Search for the cell housing the specified text and yield its [X, Y] center coordinate. 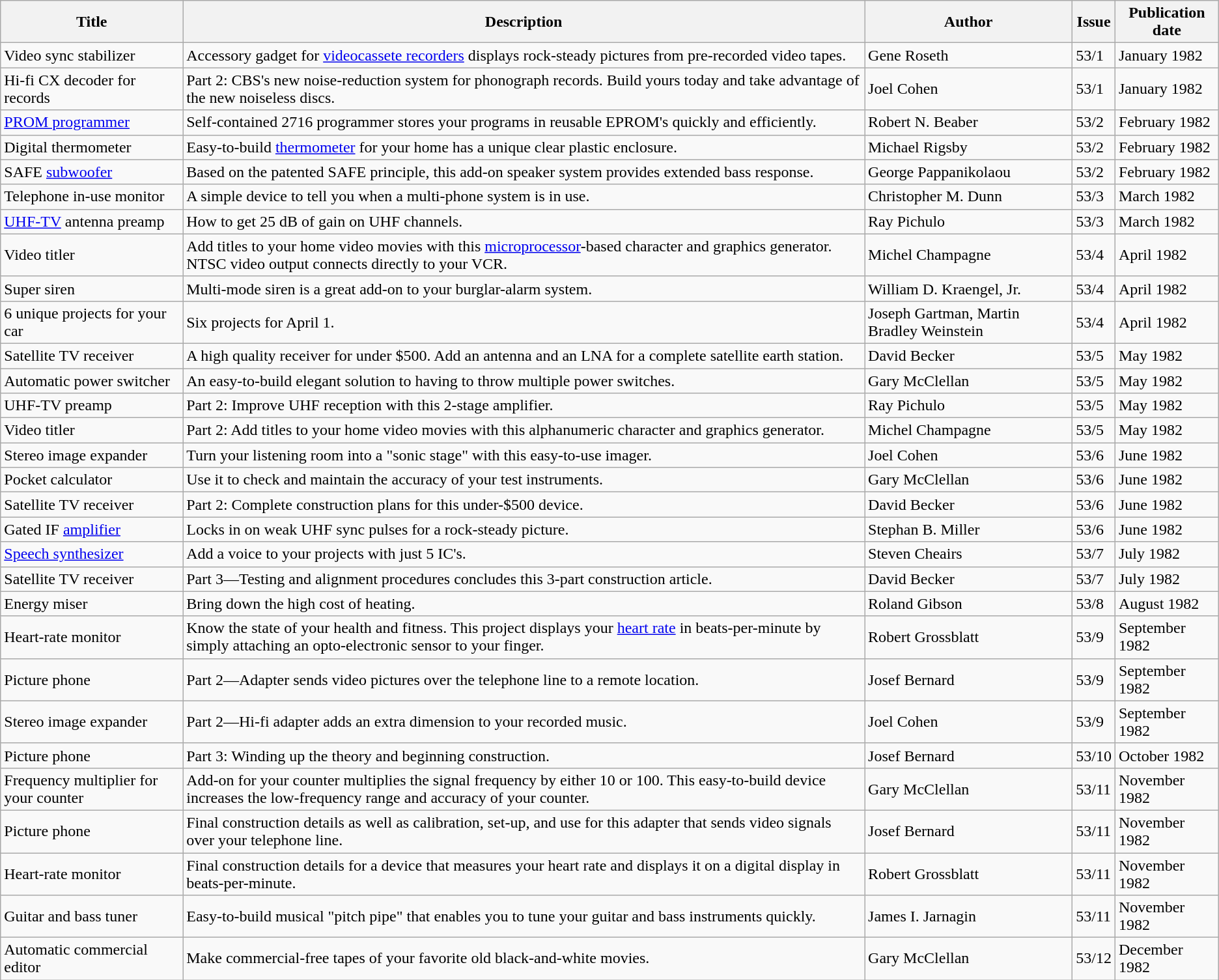
UHF-TV antenna preamp [92, 221]
An easy-to-build elegant solution to having to throw multiple power switches. [524, 381]
Part 2: CBS's new noise-reduction system for phonograph records. Build yours today and take advantage of the new noiseless discs. [524, 89]
Use it to check and maintain the accuracy of your test instruments. [524, 480]
Accessory gadget for videocassete recorders displays rock-steady pictures from pre-recorded video tapes. [524, 55]
Title [92, 22]
Super siren [92, 288]
James I. Jarnagin [969, 917]
Steven Cheairs [969, 554]
August 1982 [1167, 604]
Automatic commercial editor [92, 959]
Six projects for April 1. [524, 322]
Author [969, 22]
Final construction details for a device that measures your heart rate and displays it on a digital display in beats-per-minute. [524, 874]
Stephan B. Miller [969, 529]
How to get 25 dB of gain on UHF channels. [524, 221]
SAFE subwoofer [92, 172]
Final construction details as well as calibration, set-up, and use for this adapter that sends video signals over your telephone line. [524, 831]
Part 2: Improve UHF reception with this 2-stage amplifier. [524, 406]
Michael Rigsby [969, 147]
Video sync stabilizer [92, 55]
PROM programmer [92, 122]
December 1982 [1167, 959]
Pocket calculator [92, 480]
Multi-mode siren is a great add-on to your burglar-alarm system. [524, 288]
Description [524, 22]
Gene Roseth [969, 55]
Easy-to-build musical "pitch pipe" that enables you to tune your guitar and bass instruments quickly. [524, 917]
Part 3—Testing and alignment procedures concludes this 3-part construction article. [524, 579]
Issue [1094, 22]
Based on the patented SAFE principle, this add-on speaker system provides extended bass response. [524, 172]
Self-contained 2716 programmer stores your programs in reusable EPROM's quickly and efficiently. [524, 122]
Telephone in-use monitor [92, 197]
Hi-fi CX decoder for records [92, 89]
Publication date [1167, 22]
Robert N. Beaber [969, 122]
UHF-TV preamp [92, 406]
Add a voice to your projects with just 5 IC's. [524, 554]
Locks in on weak UHF sync pulses for a rock-steady picture. [524, 529]
Guitar and bass tuner [92, 917]
53/12 [1094, 959]
53/10 [1094, 755]
Gated IF amplifier [92, 529]
October 1982 [1167, 755]
A high quality receiver for under $500. Add an antenna and an LNA for a complete satellite earth station. [524, 356]
Roland Gibson [969, 604]
Bring down the high cost of heating. [524, 604]
Christopher M. Dunn [969, 197]
Make commercial-free tapes of your favorite old black-and-white movies. [524, 959]
Turn your listening room into a "sonic stage" with this easy-to-use imager. [524, 455]
George Pappanikolaou [969, 172]
Part 2—Hi-fi adapter adds an extra dimension to your recorded music. [524, 721]
Easy-to-build thermometer for your home has a unique clear plastic enclosure. [524, 147]
Part 2: Complete construction plans for this under-$500 device. [524, 505]
William D. Kraengel, Jr. [969, 288]
Part 2—Adapter sends video pictures over the telephone line to a remote location. [524, 680]
Speech synthesizer [92, 554]
Automatic power switcher [92, 381]
A simple device to tell you when a multi-phone system is in use. [524, 197]
Part 2: Add titles to your home video movies with this alphanumeric character and graphics generator. [524, 430]
Part 3: Winding up the theory and beginning construction. [524, 755]
Joseph Gartman, Martin Bradley Weinstein [969, 322]
Energy miser [92, 604]
Frequency multiplier for your counter [92, 789]
Digital thermometer [92, 147]
6 unique projects for your car [92, 322]
53/8 [1094, 604]
